Capture the cell that displays the provided text and extract its [X, Y] central coordinate. 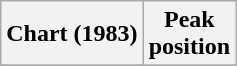
Chart (1983) [72, 34]
Peakposition [189, 34]
